Capture the cell that displays the provided text and extract its [X, Y] central coordinate. 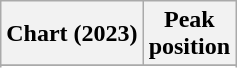
Chart (2023) [72, 34]
Peakposition [189, 34]
